Determine the (x, y) coordinate at the center of the cell enclosing the given text.  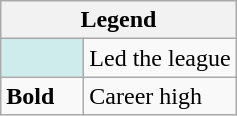
Legend (118, 20)
Led the league (160, 58)
Career high (160, 96)
Bold (42, 96)
